Locate the cell with the specified text and output its [X, Y] center coordinate. 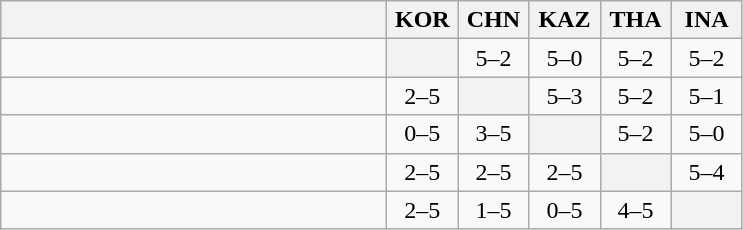
5–1 [706, 96]
THA [636, 20]
CHN [494, 20]
KOR [422, 20]
5–3 [564, 96]
4–5 [636, 210]
5–4 [706, 172]
3–5 [494, 134]
INA [706, 20]
KAZ [564, 20]
1–5 [494, 210]
